Determine the (x, y) coordinate at the center of the cell enclosing the given text.  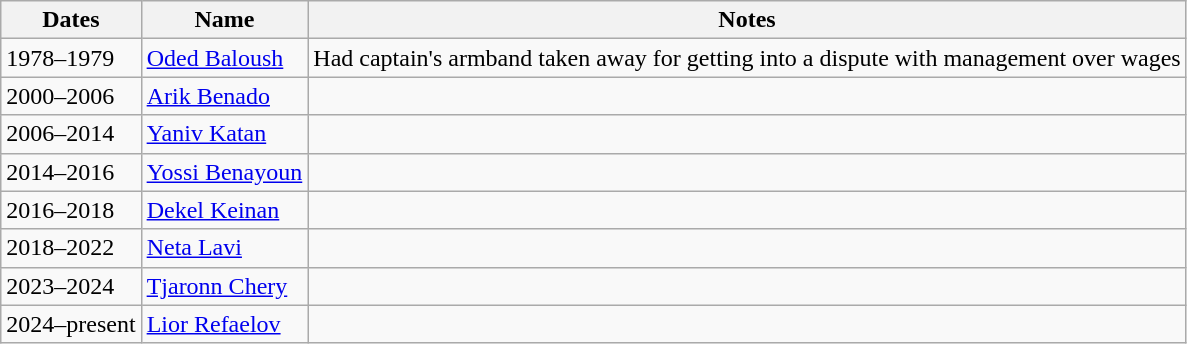
2016–2018 (71, 210)
Dekel Keinan (224, 210)
Had captain's armband taken away for getting into a dispute with management over wages (747, 58)
2024–present (71, 324)
Dates (71, 20)
Neta Lavi (224, 248)
Name (224, 20)
Tjaronn Chery (224, 286)
2018–2022 (71, 248)
Notes (747, 20)
Oded Baloush (224, 58)
Yaniv Katan (224, 134)
2006–2014 (71, 134)
Arik Benado (224, 96)
Lior Refaelov (224, 324)
Yossi Benayoun (224, 172)
2023–2024 (71, 286)
2000–2006 (71, 96)
1978–1979 (71, 58)
2014–2016 (71, 172)
